Scan for the cell matching the given text and deliver its (X, Y) coordinate at center. 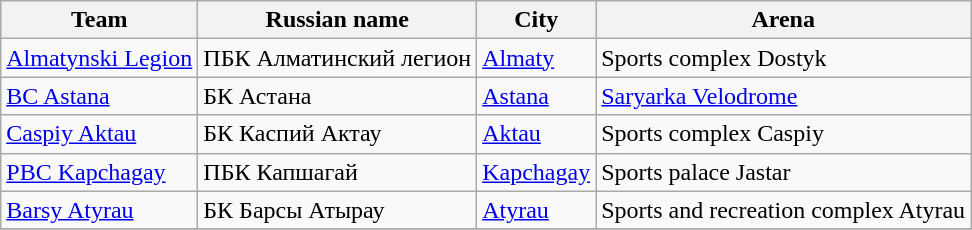
City (536, 20)
Caspiy Aktau (100, 134)
Aktau (536, 134)
Arena (784, 20)
Saryarka Velodrome (784, 96)
Sports complex Caspiy (784, 134)
Sports and recreation complex Atyrau (784, 210)
БК Барсы Атырау (338, 210)
Atyrau (536, 210)
ПБК Алматинский легион (338, 58)
Almatynski Legion (100, 58)
Barsy Atyrau (100, 210)
Sports complex Dostyk (784, 58)
БК Астана (338, 96)
ПБК Капшагай (338, 172)
Kapchagay (536, 172)
PBC Kapchagay (100, 172)
Russian name (338, 20)
Astana (536, 96)
BC Astana (100, 96)
БК Каспий Актау (338, 134)
Team (100, 20)
Almaty (536, 58)
Sports palace Jastar (784, 172)
